Detect which cell encompasses the target text, then output its [x, y] center coordinate. 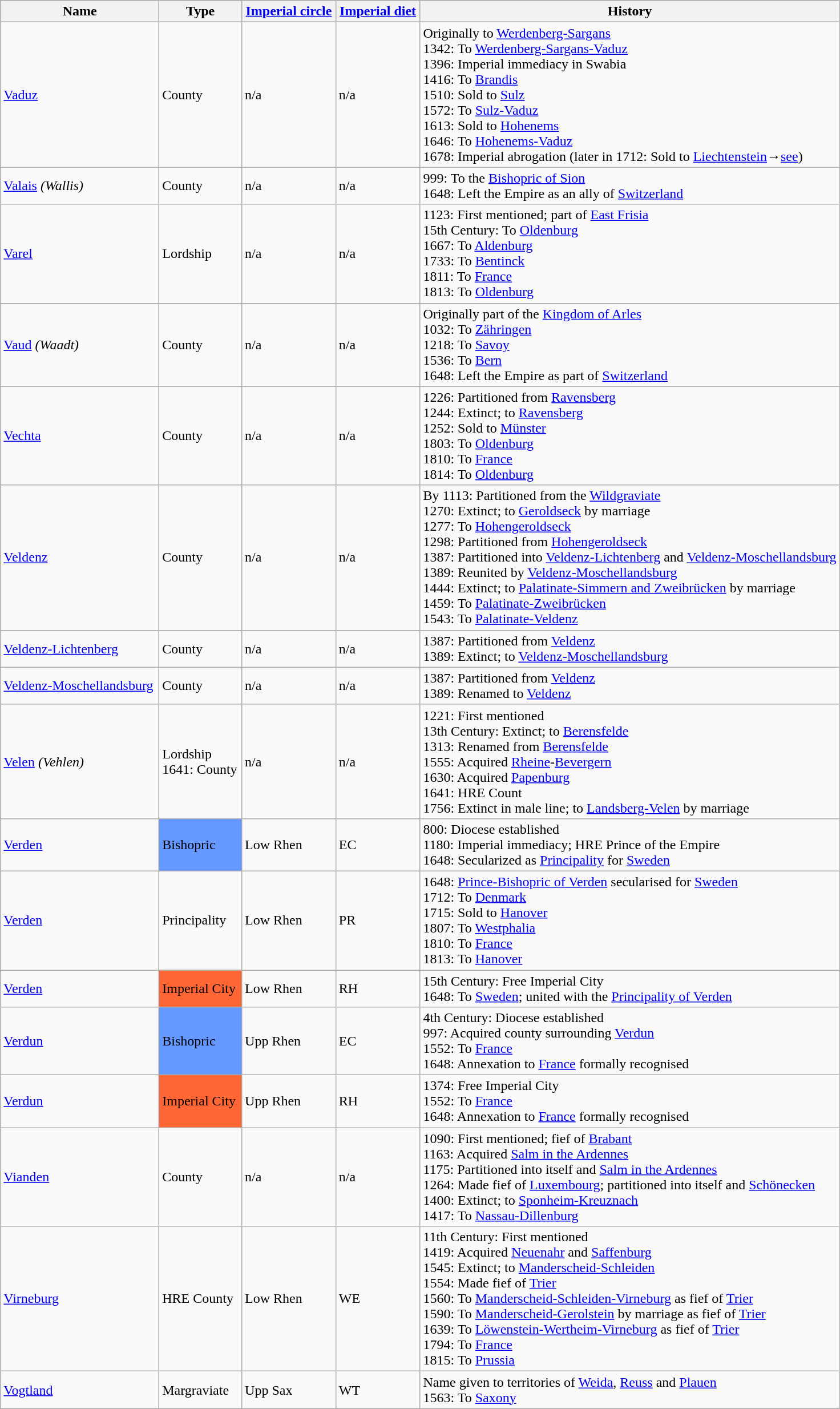
Vechta [80, 436]
Margraviate [201, 1390]
Valais (Wallis) [80, 186]
Name [80, 11]
1226: Partitioned from Ravensberg1244: Extinct; to Ravensberg1252: Sold to Münster1803: To Oldenburg1810: To France1814: To Oldenburg [630, 436]
Type [201, 11]
Upp Sax [289, 1390]
800: Diocese established1180: Imperial immediacy; HRE Prince of the Empire1648: Secularized as Principality for Sweden [630, 845]
HRE County [201, 1299]
Lordship1641: County [201, 761]
1387: Partitioned from Veldenz1389: Extinct; to Veldenz-Moschellandsburg [630, 648]
Vaduz [80, 95]
Originally part of the Kingdom of Arles1032: To Zähringen1218: To Savoy1536: To Bern1648: Left the Empire as part of Switzerland [630, 345]
WE [378, 1299]
Imperial circle [289, 11]
Vogtland [80, 1390]
Varel [80, 253]
Vianden [80, 1177]
Veldenz-Lichtenberg [80, 648]
Veldenz-Moschellandsburg [80, 686]
999: To the Bishopric of Sion1648: Left the Empire as an ally of Switzerland [630, 186]
Principality [201, 920]
Lordship [201, 253]
PR [378, 920]
WT [378, 1390]
Vaud (Waadt) [80, 345]
1374: Free Imperial City1552: To France1648: Annexation to France formally recognised [630, 1101]
Virneburg [80, 1299]
1648: Prince-Bishopric of Verden secularised for Sweden1712: To Denmark1715: Sold to Hanover1807: To Westphalia1810: To France1813: To Hanover [630, 920]
Velen (Vehlen) [80, 761]
1123: First mentioned; part of East Frisia15th Century: To Oldenburg1667: To Aldenburg1733: To Bentinck1811: To France1813: To Oldenburg [630, 253]
Imperial diet [378, 11]
Veldenz [80, 558]
4th Century: Diocese established997: Acquired county surrounding Verdun1552: To France1648: Annexation to France formally recognised [630, 1041]
History [630, 11]
Name given to territories of Weida, Reuss and Plauen1563: To Saxony [630, 1390]
15th Century: Free Imperial City1648: To Sweden; united with the Principality of Verden [630, 988]
1387: Partitioned from Veldenz1389: Renamed to Veldenz [630, 686]
